Return (x, y) of the center of cell containing provided text 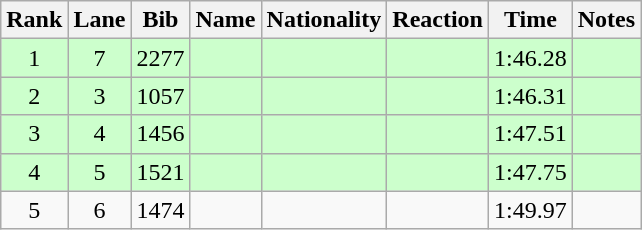
1:47.51 (530, 134)
Rank (34, 20)
Bib (160, 20)
2 (34, 96)
1474 (160, 210)
Lane (100, 20)
1:46.28 (530, 58)
1456 (160, 134)
1 (34, 58)
1057 (160, 96)
Time (530, 20)
7 (100, 58)
Reaction (438, 20)
Notes (606, 20)
1521 (160, 172)
1:46.31 (530, 96)
6 (100, 210)
2277 (160, 58)
1:47.75 (530, 172)
Name (226, 20)
Nationality (324, 20)
1:49.97 (530, 210)
